Scan for the cell matching the given text and deliver its [X, Y] coordinate at center. 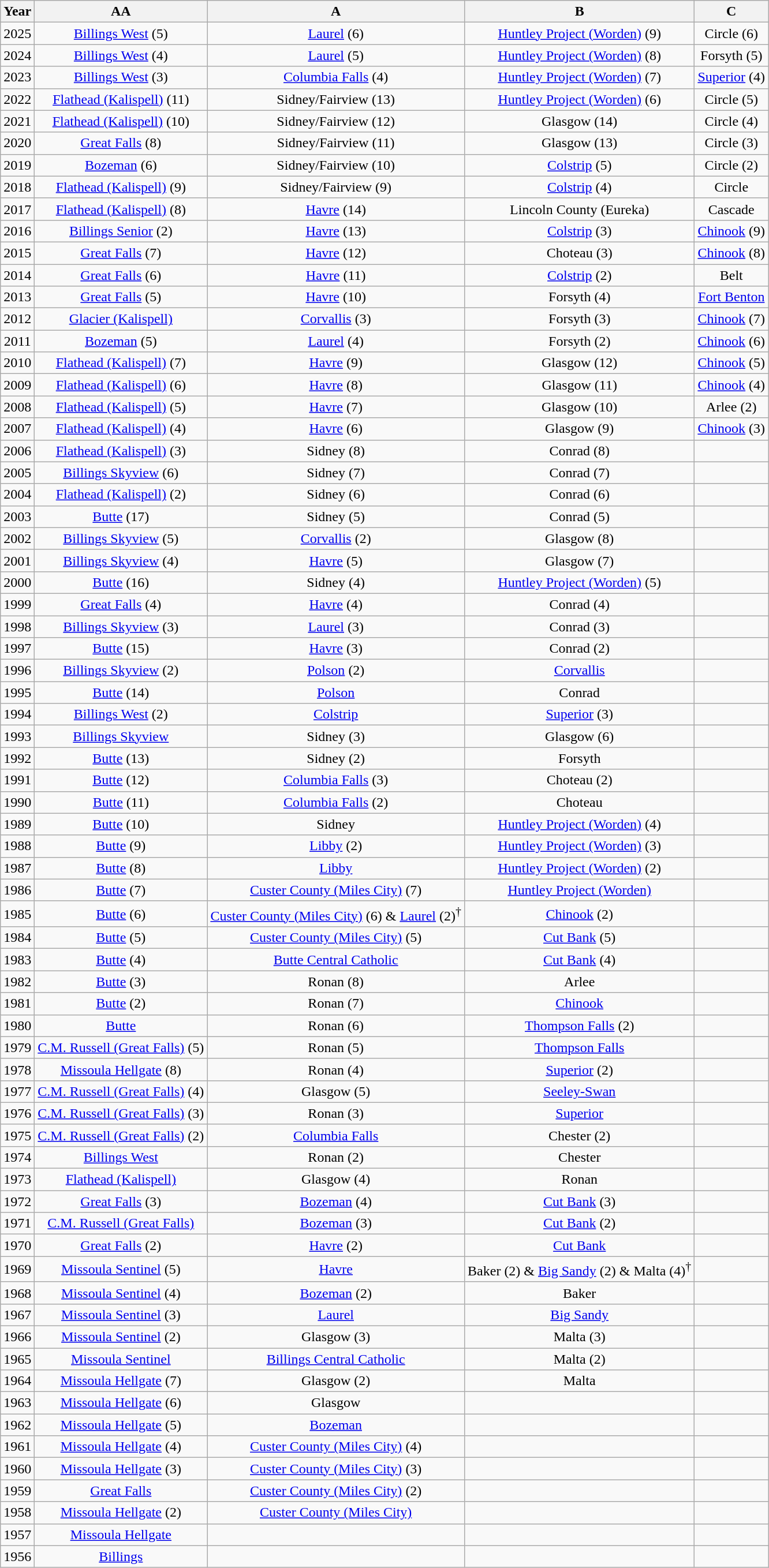
Chinook (9) [731, 231]
1975 [17, 1135]
Superior (2) [580, 1069]
Chester (2) [580, 1135]
Thompson Falls (2) [580, 1026]
1996 [17, 671]
Custer County (Miles City) (7) [336, 890]
Great Falls (3) [121, 1202]
Missoula Sentinel (3) [121, 1315]
1989 [17, 824]
Superior [580, 1113]
Sidney (8) [336, 451]
Lincoln County (Eureka) [580, 209]
C.M. Russell (Great Falls) (2) [121, 1135]
2016 [17, 231]
Superior (4) [731, 77]
Libby [336, 868]
Year [17, 12]
Havre (3) [336, 649]
Great Falls (2) [121, 1245]
Conrad (4) [580, 604]
Flathead (Kalispell) (8) [121, 209]
Colstrip (2) [580, 275]
2012 [17, 319]
Ronan (2) [336, 1157]
Butte (2) [121, 1004]
Great Falls (5) [121, 297]
Sidney (5) [336, 517]
Corvallis [580, 671]
Great Falls (8) [121, 143]
2017 [17, 209]
2021 [17, 121]
1992 [17, 758]
Belt [731, 275]
Havre (13) [336, 231]
Columbia Falls (3) [336, 780]
Butte (10) [121, 824]
Missoula Hellgate (7) [121, 1381]
Conrad (8) [580, 451]
Cut Bank (2) [580, 1223]
1988 [17, 846]
1977 [17, 1091]
Cut Bank (5) [580, 938]
Glasgow (3) [336, 1337]
Colstrip (4) [580, 187]
Butte (14) [121, 693]
Flathead (Kalispell) (9) [121, 187]
Conrad [580, 693]
Havre [336, 1270]
1985 [17, 914]
Huntley Project (Worden) (2) [580, 868]
Baker (2) & Big Sandy (2) & Malta (4)† [580, 1270]
Sidney/Fairview (13) [336, 99]
Sidney (2) [336, 758]
Laurel (3) [336, 626]
Great Falls [121, 1491]
Butte (6) [121, 914]
Glasgow (7) [580, 560]
Havre (2) [336, 1245]
Sidney/Fairview (12) [336, 121]
Sidney (6) [336, 495]
Butte [121, 1026]
1972 [17, 1202]
Baker [580, 1293]
1963 [17, 1403]
Chester [580, 1157]
Arlee (2) [731, 407]
Forsyth [580, 758]
Missoula Hellgate (3) [121, 1469]
Ronan (7) [336, 1004]
Glasgow (14) [580, 121]
Huntley Project (Worden) (5) [580, 582]
1960 [17, 1469]
1976 [17, 1113]
1984 [17, 938]
Flathead (Kalispell) (10) [121, 121]
Butte (17) [121, 517]
Cascade [731, 209]
Great Falls (7) [121, 253]
Flathead (Kalispell) (11) [121, 99]
Circle (5) [731, 99]
Butte (7) [121, 890]
1998 [17, 626]
Huntley Project (Worden) (3) [580, 846]
2013 [17, 297]
Glacier (Kalispell) [121, 319]
C.M. Russell (Great Falls) (4) [121, 1091]
B [580, 12]
Chinook (3) [731, 429]
Missoula Sentinel (4) [121, 1293]
Polson (2) [336, 671]
Glasgow (8) [580, 538]
Cut Bank [580, 1245]
Bozeman [336, 1425]
Flathead (Kalispell) (3) [121, 451]
1999 [17, 604]
Sidney (7) [336, 473]
1997 [17, 649]
Forsyth (2) [580, 341]
Colstrip [336, 714]
2001 [17, 560]
Flathead (Kalispell) (7) [121, 363]
Malta [580, 1381]
Ronan (4) [336, 1069]
Choteau [580, 802]
1959 [17, 1491]
Ronan (3) [336, 1113]
Corvallis (3) [336, 319]
Missoula Sentinel [121, 1359]
Circle [731, 187]
2004 [17, 495]
2020 [17, 143]
Great Falls (6) [121, 275]
Havre (5) [336, 560]
Huntley Project (Worden) (4) [580, 824]
Butte (13) [121, 758]
Cut Bank (4) [580, 960]
Billings West [121, 1157]
Thompson Falls [580, 1047]
2018 [17, 187]
Havre (6) [336, 429]
1967 [17, 1315]
1966 [17, 1337]
1991 [17, 780]
Sidney (4) [336, 582]
2006 [17, 451]
Glasgow (2) [336, 1381]
Billings Skyview (5) [121, 538]
Billings Skyview (3) [121, 626]
Malta (3) [580, 1337]
Huntley Project (Worden) [580, 890]
Glasgow (13) [580, 143]
Billings West (3) [121, 77]
1973 [17, 1180]
C.M. Russell (Great Falls) (5) [121, 1047]
2003 [17, 517]
Huntley Project (Worden) (7) [580, 77]
2015 [17, 253]
Conrad (2) [580, 649]
1986 [17, 890]
1979 [17, 1047]
2007 [17, 429]
Custer County (Miles City) (5) [336, 938]
Chinook (7) [731, 319]
Huntley Project (Worden) (6) [580, 99]
Circle (4) [731, 121]
1970 [17, 1245]
2008 [17, 407]
Butte (15) [121, 649]
Missoula Hellgate (6) [121, 1403]
Corvallis (2) [336, 538]
Columbia Falls [336, 1135]
Forsyth (4) [580, 297]
Circle (6) [731, 33]
Circle (2) [731, 165]
Glasgow (12) [580, 363]
Forsyth (3) [580, 319]
Sidney/Fairview (9) [336, 187]
2011 [17, 341]
AA [121, 12]
Billings Central Catholic [336, 1359]
Havre (4) [336, 604]
Butte (11) [121, 802]
Chinook (5) [731, 363]
Glasgow (9) [580, 429]
Billings West (4) [121, 55]
1982 [17, 982]
1990 [17, 802]
2025 [17, 33]
C [731, 12]
Glasgow [336, 1403]
Colstrip (5) [580, 165]
1981 [17, 1004]
Polson [336, 693]
Cut Bank (3) [580, 1202]
Bozeman (4) [336, 1202]
Havre (7) [336, 407]
Libby (2) [336, 846]
1978 [17, 1069]
Flathead (Kalispell) (5) [121, 407]
2009 [17, 385]
Chinook (2) [580, 914]
Billings Senior (2) [121, 231]
Bozeman (5) [121, 341]
Laurel [336, 1315]
Butte Central Catholic [336, 960]
Chinook [580, 1004]
Laurel (4) [336, 341]
1987 [17, 868]
Havre (12) [336, 253]
Glasgow (5) [336, 1091]
2024 [17, 55]
Flathead (Kalispell) (2) [121, 495]
Havre (10) [336, 297]
2022 [17, 99]
Billings West (2) [121, 714]
1974 [17, 1157]
Malta (2) [580, 1359]
Conrad (3) [580, 626]
2005 [17, 473]
Glasgow (6) [580, 736]
Butte (3) [121, 982]
2019 [17, 165]
Columbia Falls (4) [336, 77]
1983 [17, 960]
Huntley Project (Worden) (9) [580, 33]
Bozeman (2) [336, 1293]
Missoula Hellgate (8) [121, 1069]
Laurel (6) [336, 33]
Missoula Sentinel (5) [121, 1270]
Chinook (8) [731, 253]
1956 [17, 1556]
Missoula Hellgate (5) [121, 1425]
2000 [17, 582]
Chinook (4) [731, 385]
Great Falls (4) [121, 604]
Choteau (3) [580, 253]
Missoula Hellgate [121, 1535]
Forsyth (5) [731, 55]
Custer County (Miles City) (2) [336, 1491]
Butte (9) [121, 846]
2010 [17, 363]
Butte (5) [121, 938]
1957 [17, 1535]
1961 [17, 1447]
Laurel (5) [336, 55]
Ronan (8) [336, 982]
1958 [17, 1513]
1962 [17, 1425]
Billings [121, 1556]
Glasgow (11) [580, 385]
Conrad (5) [580, 517]
Columbia Falls (2) [336, 802]
A [336, 12]
Custer County (Miles City) (4) [336, 1447]
Choteau (2) [580, 780]
Fort Benton [731, 297]
1969 [17, 1270]
Sidney (3) [336, 736]
Chinook (6) [731, 341]
Billings West (5) [121, 33]
Big Sandy [580, 1315]
Havre (14) [336, 209]
Custer County (Miles City) (6) & Laurel (2)† [336, 914]
Conrad (7) [580, 473]
Circle (3) [731, 143]
Missoula Sentinel (2) [121, 1337]
Bozeman (6) [121, 165]
Missoula Hellgate (2) [121, 1513]
1968 [17, 1293]
1965 [17, 1359]
1980 [17, 1026]
2014 [17, 275]
Billings Skyview (2) [121, 671]
Flathead (Kalispell) (4) [121, 429]
Missoula Hellgate (4) [121, 1447]
Custer County (Miles City) (3) [336, 1469]
Billings Skyview [121, 736]
Custer County (Miles City) [336, 1513]
Billings Skyview (6) [121, 473]
Ronan [580, 1180]
Sidney/Fairview (10) [336, 165]
Superior (3) [580, 714]
Butte (12) [121, 780]
Huntley Project (Worden) (8) [580, 55]
C.M. Russell (Great Falls) [121, 1223]
Flathead (Kalispell) [121, 1180]
1993 [17, 736]
Havre (9) [336, 363]
C.M. Russell (Great Falls) (3) [121, 1113]
Conrad (6) [580, 495]
Ronan (6) [336, 1026]
Butte (16) [121, 582]
Bozeman (3) [336, 1223]
Flathead (Kalispell) (6) [121, 385]
Butte (8) [121, 868]
1995 [17, 693]
1964 [17, 1381]
Butte (4) [121, 960]
1994 [17, 714]
Ronan (5) [336, 1047]
Colstrip (3) [580, 231]
Seeley-Swan [580, 1091]
Arlee [580, 982]
Glasgow (10) [580, 407]
2002 [17, 538]
Havre (11) [336, 275]
Sidney [336, 824]
Billings Skyview (4) [121, 560]
Glasgow (4) [336, 1180]
2023 [17, 77]
Havre (8) [336, 385]
Sidney/Fairview (11) [336, 143]
1971 [17, 1223]
